Detect which cell encompasses the target text, then output its [x, y] center coordinate. 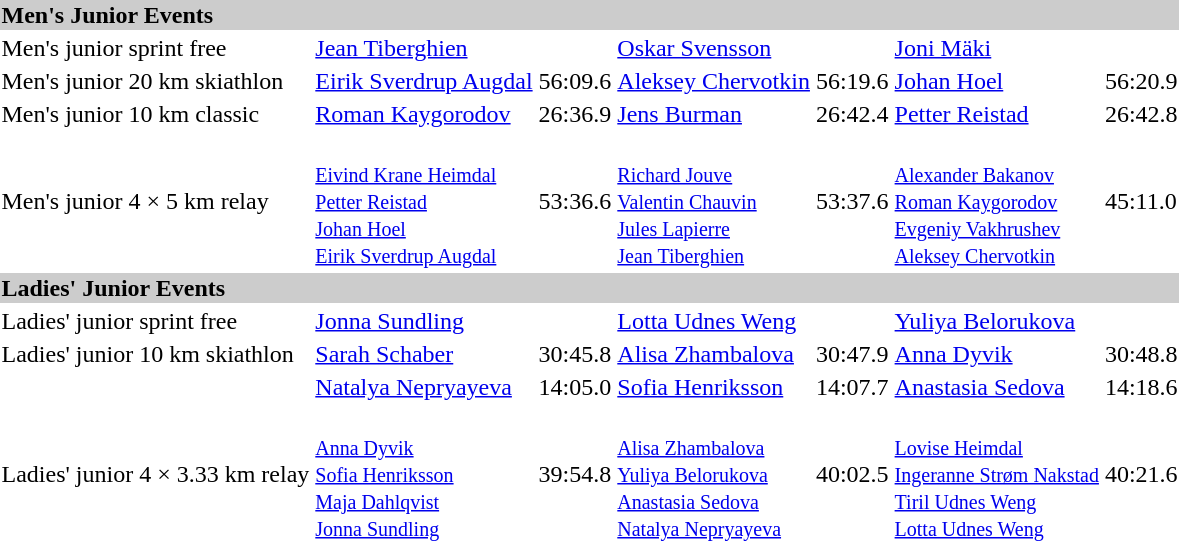
Ladies' Junior Events [590, 288]
Sofia Henriksson [714, 387]
30:45.8 [575, 354]
53:37.6 [852, 201]
26:42.8 [1141, 114]
Alexander BakanovRoman KaygorodovEvgeniy VakhrushevAleksey Chervotkin [996, 201]
26:42.4 [852, 114]
Yuliya Belorukova [996, 321]
56:19.6 [852, 81]
Roman Kaygorodov [424, 114]
53:36.6 [575, 201]
Ladies' junior sprint free [156, 321]
Lotta Udnes Weng [714, 321]
Richard JouveValentin ChauvinJules LapierreJean Tiberghien [714, 201]
Jean Tiberghien [424, 48]
Men's junior sprint free [156, 48]
Men's junior 4 × 5 km relay [156, 201]
Petter Reistad [996, 114]
30:48.8 [1141, 354]
Ladies' junior 10 km skiathlon [156, 354]
Natalya Nepryayeva [424, 387]
Eirik Sverdrup Augdal [424, 81]
30:47.9 [852, 354]
Jens Burman [714, 114]
56:20.9 [1141, 81]
Oskar Svensson [714, 48]
Men's junior 20 km skiathlon [156, 81]
26:36.9 [575, 114]
14:05.0 [575, 387]
Men's junior 10 km classic [156, 114]
14:07.7 [852, 387]
Sarah Schaber [424, 354]
Anna Dyvik [996, 354]
14:18.6 [1141, 387]
Joni Mäki [996, 48]
56:09.6 [575, 81]
45:11.0 [1141, 201]
Eivind Krane HeimdalPetter ReistadJohan HoelEirik Sverdrup Augdal [424, 201]
Alisa Zhambalova [714, 354]
Johan Hoel [996, 81]
Aleksey Chervotkin [714, 81]
Men's Junior Events [590, 15]
Jonna Sundling [424, 321]
Anastasia Sedova [996, 387]
